Locate the cell with the specified text and output its (x, y) center coordinate. 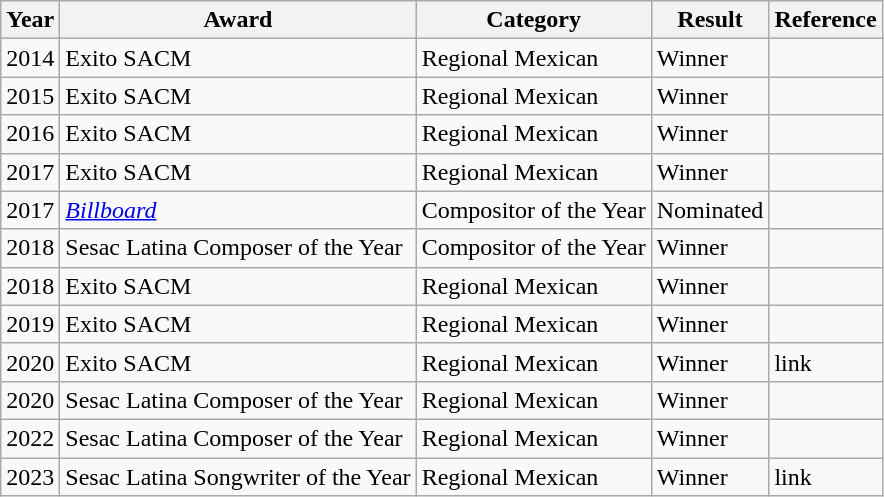
2023 (30, 477)
Nominated (710, 210)
Reference (826, 20)
Award (238, 20)
2016 (30, 134)
2014 (30, 58)
Category (534, 20)
2022 (30, 438)
Year (30, 20)
2015 (30, 96)
Result (710, 20)
Sesac Latina Songwriter of the Year (238, 477)
2019 (30, 324)
Billboard (238, 210)
